Search for the cell housing the specified text and yield its [x, y] center coordinate. 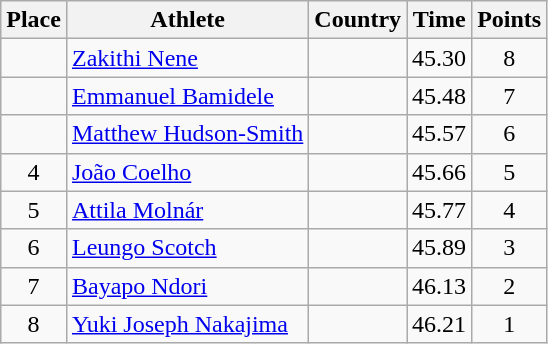
Zakithi Nene [187, 58]
45.66 [440, 172]
2 [510, 286]
Yuki Joseph Nakajima [187, 324]
45.30 [440, 58]
Matthew Hudson-Smith [187, 134]
46.13 [440, 286]
45.57 [440, 134]
Attila Molnár [187, 210]
Place [34, 20]
Points [510, 20]
45.89 [440, 248]
3 [510, 248]
João Coelho [187, 172]
45.48 [440, 96]
1 [510, 324]
Leungo Scotch [187, 248]
Emmanuel Bamidele [187, 96]
Country [358, 20]
46.21 [440, 324]
Bayapo Ndori [187, 286]
Athlete [187, 20]
45.77 [440, 210]
Time [440, 20]
